Detect which cell encompasses the target text, then output its (x, y) center coordinate. 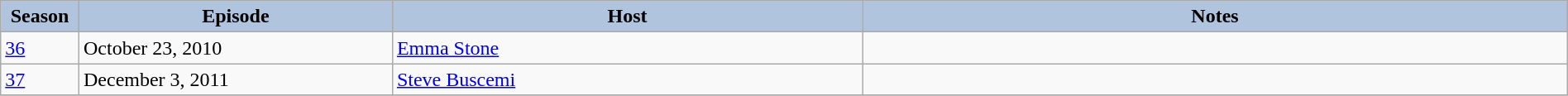
October 23, 2010 (235, 48)
36 (40, 48)
Emma Stone (627, 48)
Host (627, 17)
Notes (1216, 17)
37 (40, 79)
Steve Buscemi (627, 79)
Episode (235, 17)
December 3, 2011 (235, 79)
Season (40, 17)
